For the text-containing cell, return its midpoint in (X, Y) coordinate format. 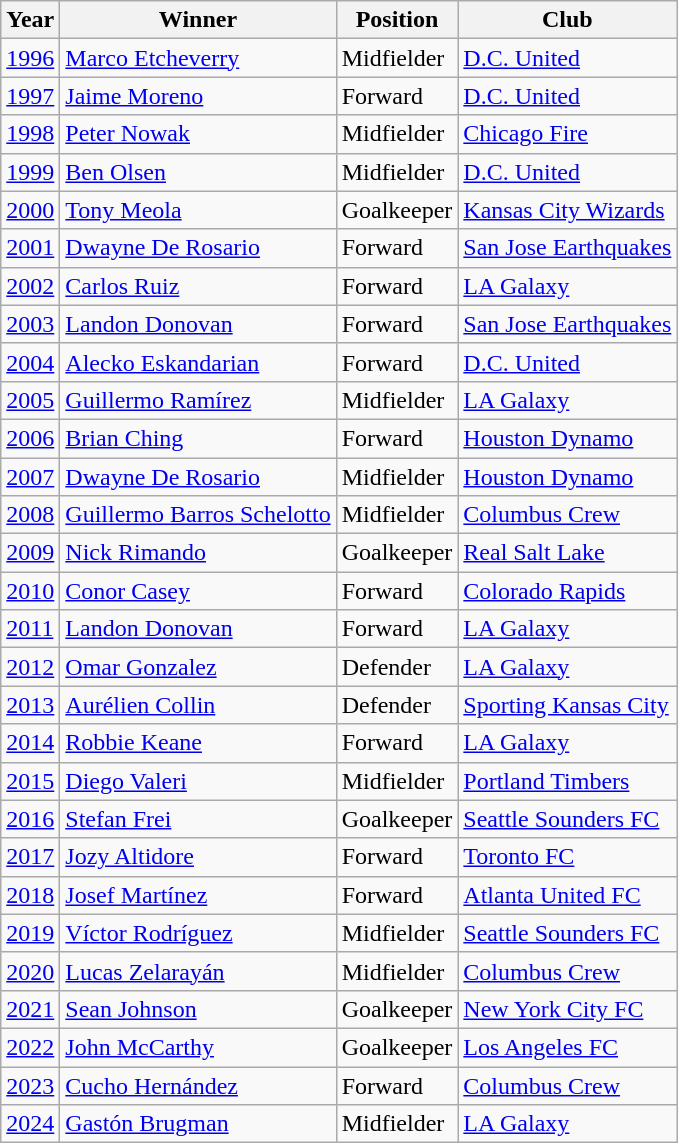
Peter Nowak (198, 134)
2021 (30, 1009)
Tony Meola (198, 210)
Víctor Rodríguez (198, 933)
Position (397, 20)
2010 (30, 591)
Cucho Hernández (198, 1085)
1997 (30, 96)
1996 (30, 58)
Jozy Altidore (198, 857)
Diego Valeri (198, 781)
2019 (30, 933)
2003 (30, 324)
Nick Rimando (198, 553)
2018 (30, 895)
2002 (30, 286)
John McCarthy (198, 1047)
Sean Johnson (198, 1009)
Aurélien Collin (198, 705)
Los Angeles FC (568, 1047)
Brian Ching (198, 438)
Kansas City Wizards (568, 210)
Chicago Fire (568, 134)
2020 (30, 971)
Lucas Zelarayán (198, 971)
Gastón Brugman (198, 1124)
Toronto FC (568, 857)
2000 (30, 210)
Robbie Keane (198, 743)
Atlanta United FC (568, 895)
Sporting Kansas City (568, 705)
2016 (30, 819)
2012 (30, 667)
Stefan Frei (198, 819)
Guillermo Ramírez (198, 400)
Conor Casey (198, 591)
2015 (30, 781)
2005 (30, 400)
2017 (30, 857)
Colorado Rapids (568, 591)
2024 (30, 1124)
2001 (30, 248)
Marco Etcheverry (198, 58)
Omar Gonzalez (198, 667)
Portland Timbers (568, 781)
2022 (30, 1047)
Josef Martínez (198, 895)
1998 (30, 134)
Alecko Eskandarian (198, 362)
2004 (30, 362)
Jaime Moreno (198, 96)
Real Salt Lake (568, 553)
2007 (30, 477)
2023 (30, 1085)
Ben Olsen (198, 172)
2013 (30, 705)
Guillermo Barros Schelotto (198, 515)
Carlos Ruiz (198, 286)
Club (568, 20)
2008 (30, 515)
Year (30, 20)
2006 (30, 438)
Winner (198, 20)
2011 (30, 629)
2014 (30, 743)
New York City FC (568, 1009)
1999 (30, 172)
2009 (30, 553)
